For the text-containing cell, return its midpoint in [X, Y] coordinate format. 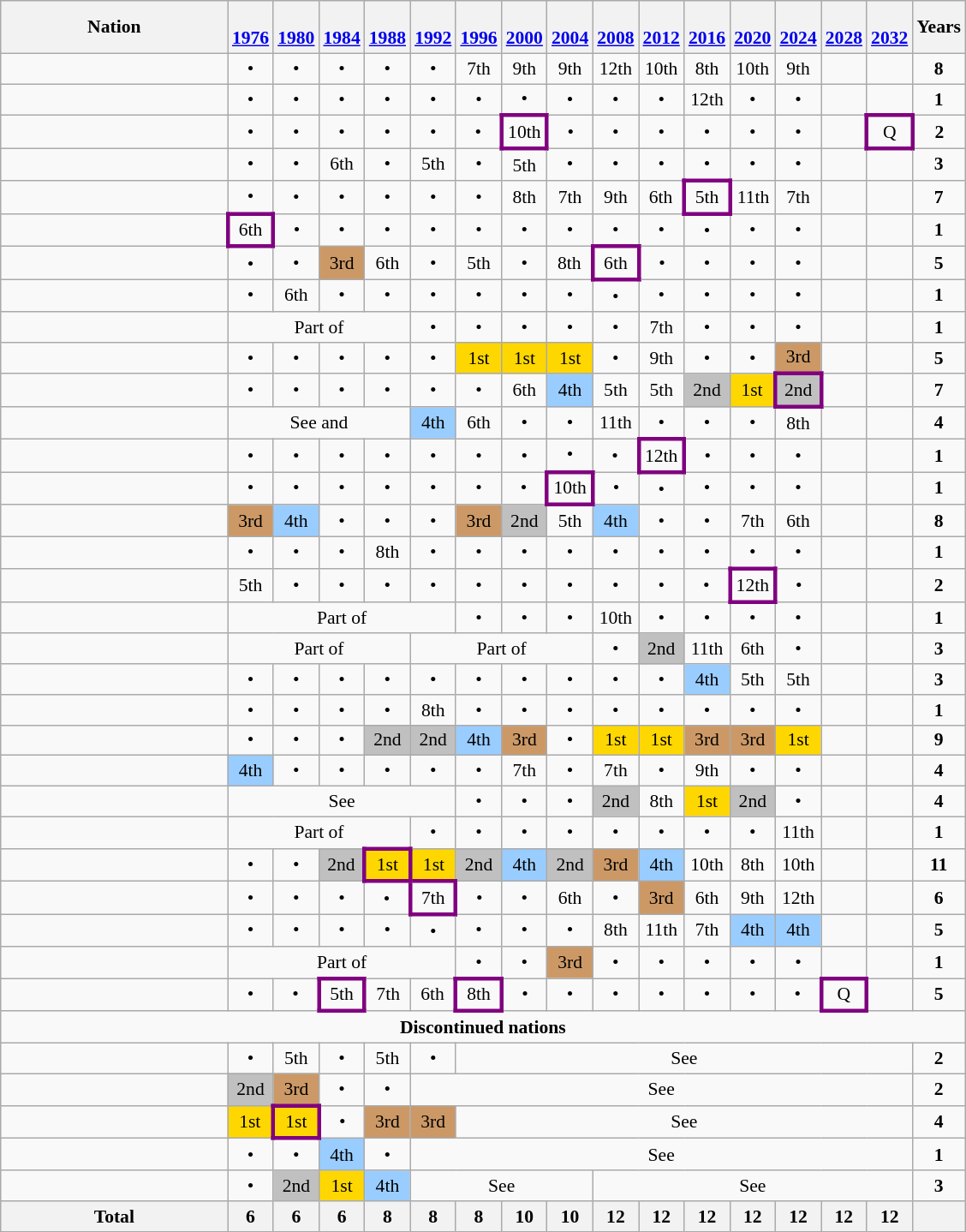
1984 [341, 27]
2008 [615, 27]
Total [115, 1217]
Years [939, 27]
Discontinued nations [483, 1028]
2028 [844, 27]
2024 [798, 27]
1980 [296, 27]
11 [939, 865]
2000 [524, 27]
1992 [433, 27]
2032 [889, 27]
1988 [387, 27]
2020 [752, 27]
2016 [707, 27]
1996 [478, 27]
See and [319, 423]
2012 [661, 27]
2004 [570, 27]
9 [939, 740]
Nation [115, 27]
1976 [250, 27]
